Pinpoint the cell where the given text exists, returning its [X, Y] midpoint coordinate. 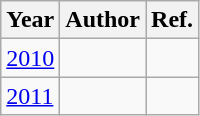
Author [103, 20]
2010 [30, 58]
Ref. [172, 20]
2011 [30, 96]
Year [30, 20]
